Determine the (X, Y) coordinate at the center of the cell enclosing the given text.  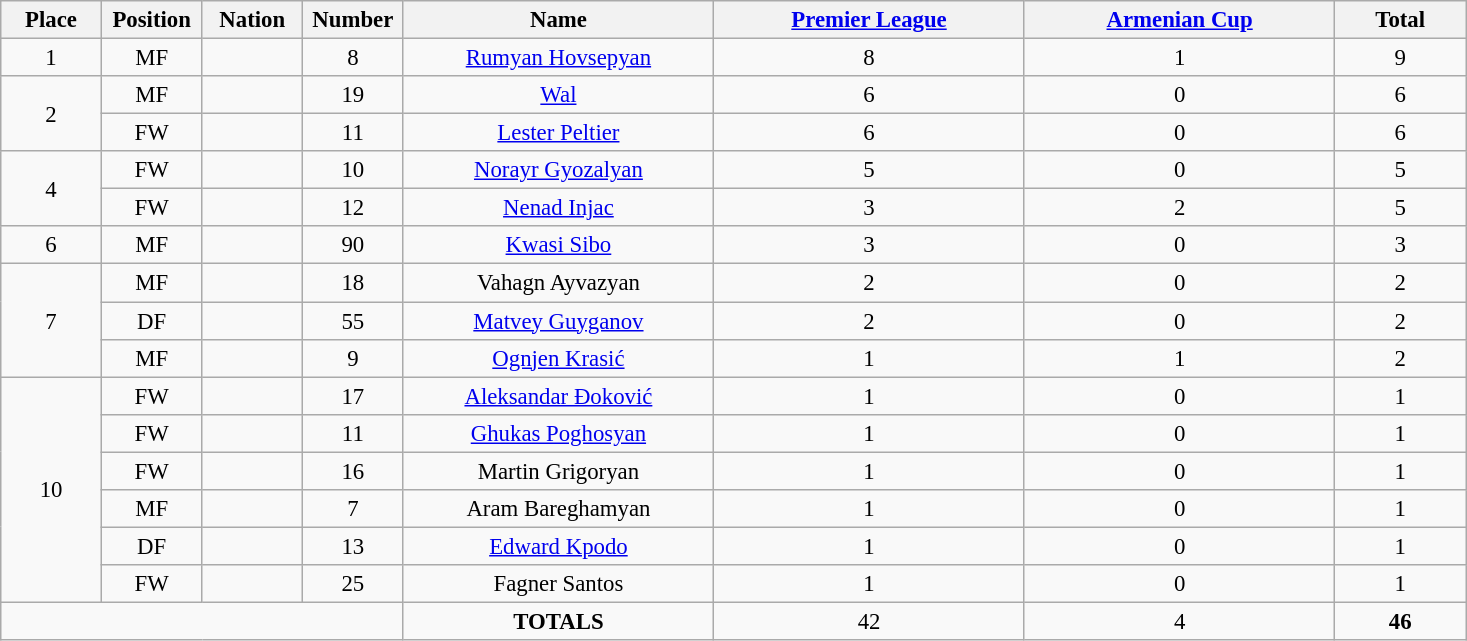
Nenad Injac (558, 208)
Edward Kpodo (558, 546)
Place (52, 20)
17 (354, 396)
Total (1400, 20)
Norayr Gyozalyan (558, 170)
Nation (252, 20)
Kwasi Sibo (558, 245)
12 (354, 208)
TOTALS (558, 621)
Vahagn Ayvazyan (558, 283)
Ognjen Krasić (558, 358)
Aram Bareghamyan (558, 509)
Rumyan Hovsepyan (558, 58)
42 (870, 621)
55 (354, 321)
Name (558, 20)
19 (354, 95)
Number (354, 20)
Fagner Santos (558, 584)
18 (354, 283)
Lester Peltier (558, 133)
13 (354, 546)
16 (354, 471)
Martin Grigoryan (558, 471)
Matvey Guyganov (558, 321)
90 (354, 245)
Ghukas Poghosyan (558, 433)
Wal (558, 95)
Position (152, 20)
25 (354, 584)
Armenian Cup (1180, 20)
Premier League (870, 20)
Aleksandar Đoković (558, 396)
46 (1400, 621)
